Detect which cell encompasses the target text, then output its (x, y) center coordinate. 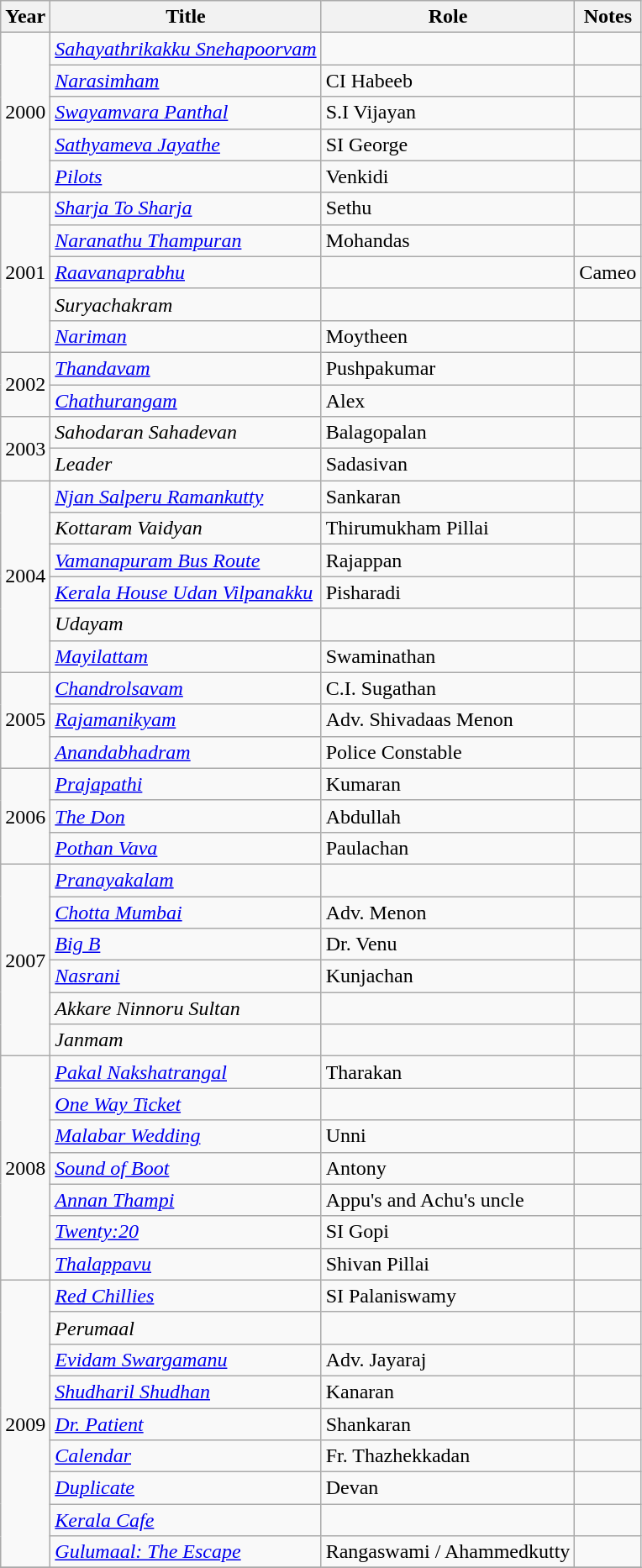
Pilots (186, 176)
Shankaran (448, 1424)
2003 (25, 449)
Red Chillies (186, 1296)
Police Constable (448, 752)
Sadasivan (448, 465)
Year (25, 17)
Adv. Shivadaas Menon (448, 720)
Chotta Mumbai (186, 912)
Adv. Menon (448, 912)
Devan (448, 1488)
Swayamvara Panthal (186, 113)
Big B (186, 944)
Venkidi (448, 176)
Thalappavu (186, 1264)
Vamanapuram Bus Route (186, 560)
Kottaram Vaidyan (186, 529)
2006 (25, 816)
Notes (608, 17)
Sahayathrikakku Snehapoorvam (186, 49)
Title (186, 17)
2004 (25, 576)
Pushpakumar (448, 368)
SI Palaniswamy (448, 1296)
Pranayakalam (186, 880)
Dr. Venu (448, 944)
Sahodaran Sahadevan (186, 433)
Kerala House Udan Vilpanakku (186, 592)
Kerala Cafe (186, 1520)
SI George (448, 145)
Antony (448, 1168)
Mohandas (448, 240)
Paulachan (448, 848)
Abdullah (448, 816)
Duplicate (186, 1488)
Suryachakram (186, 304)
One Way Ticket (186, 1104)
Raavanaprabhu (186, 272)
Kumaran (448, 784)
Rajamanikyam (186, 720)
Anandabhadram (186, 752)
2005 (25, 720)
Chandrolsavam (186, 688)
Appu's and Achu's uncle (448, 1200)
Prajapathi (186, 784)
Twenty:20 (186, 1232)
Annan Thampi (186, 1200)
Cameo (608, 272)
The Don (186, 816)
Janmam (186, 1040)
Njan Salperu Ramankutty (186, 497)
SI Gopi (448, 1232)
2007 (25, 960)
2001 (25, 272)
2000 (25, 113)
Nariman (186, 336)
Dr. Patient (186, 1424)
2002 (25, 384)
Nasrani (186, 976)
Sharja To Sharja (186, 208)
Swaminathan (448, 656)
Shivan Pillai (448, 1264)
Fr. Thazhekkadan (448, 1456)
Thirumukham Pillai (448, 529)
Kunjachan (448, 976)
Malabar Wedding (186, 1136)
Kanaran (448, 1392)
Moytheen (448, 336)
Sankaran (448, 497)
Tharakan (448, 1072)
S.I Vijayan (448, 113)
Sathyameva Jayathe (186, 145)
Akkare Ninnoru Sultan (186, 1008)
Unni (448, 1136)
Shudharil Shudhan (186, 1392)
Narasimham (186, 81)
Thandavam (186, 368)
Gulumaal: The Escape (186, 1552)
Perumaal (186, 1328)
Rajappan (448, 560)
Naranathu Thampuran (186, 240)
Pothan Vava (186, 848)
2009 (25, 1423)
Leader (186, 465)
Mayilattam (186, 656)
Calendar (186, 1456)
Pisharadi (448, 592)
Role (448, 17)
Evidam Swargamanu (186, 1360)
Adv. Jayaraj (448, 1360)
Rangaswami / Ahammedkutty (448, 1552)
Udayam (186, 624)
Sound of Boot (186, 1168)
Chathurangam (186, 401)
Alex (448, 401)
2008 (25, 1168)
CI Habeeb (448, 81)
C.I. Sugathan (448, 688)
Sethu (448, 208)
Pakal Nakshatrangal (186, 1072)
Balagopalan (448, 433)
